Return the (X, Y) coordinate for the center point of the cell that contains the specified text.  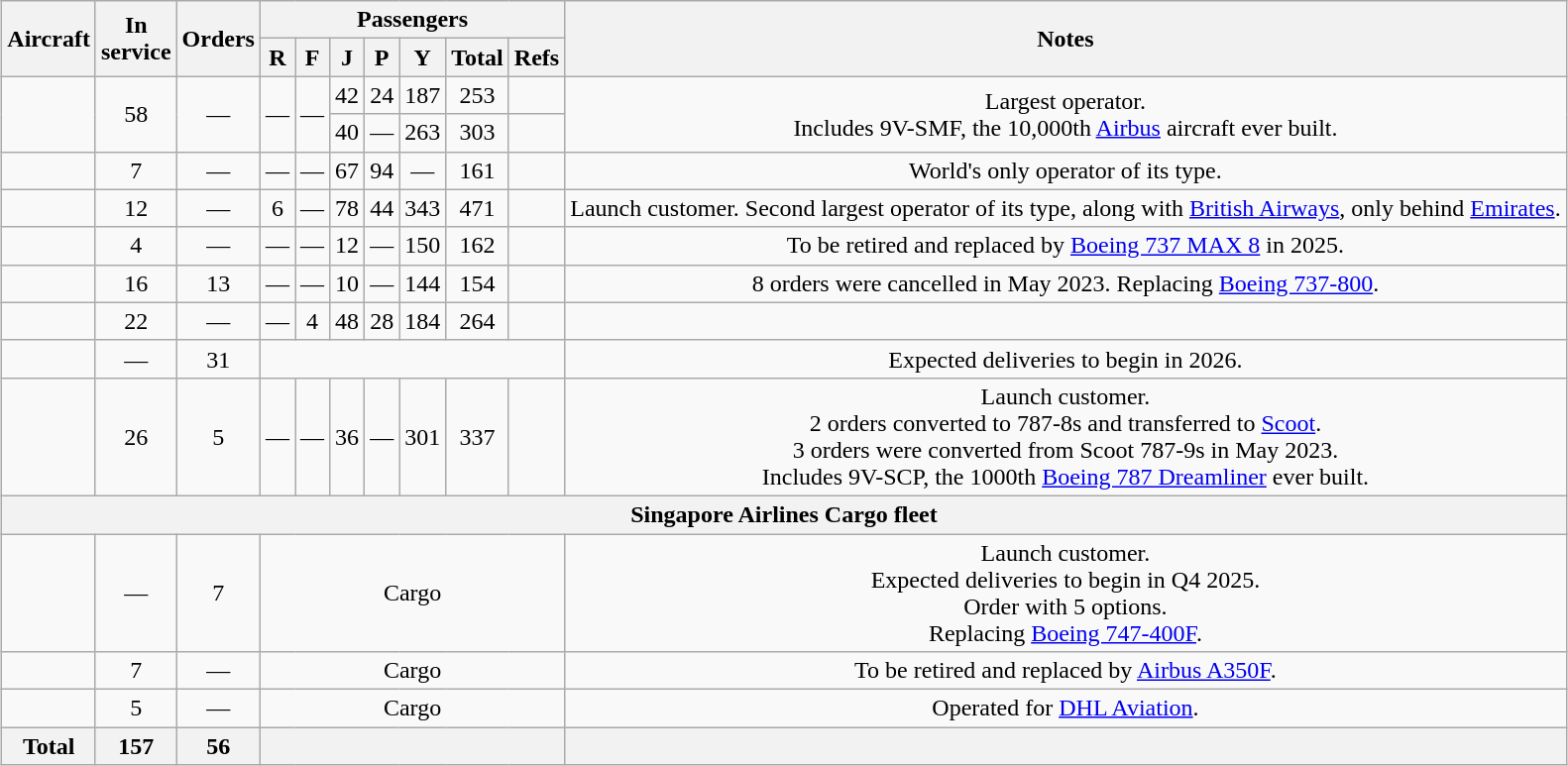
48 (347, 321)
162 (478, 246)
44 (383, 208)
Singapore Airlines Cargo fleet (784, 514)
Notes (1065, 39)
Launch customer. Second largest operator of its type, along with British Airways, only behind Emirates. (1065, 208)
To be retired and replaced by Airbus A350F. (1065, 671)
253 (478, 95)
67 (347, 170)
Launch customer.Expected deliveries to begin in Q4 2025. Order with 5 options.Replacing Boeing 747-400F. (1065, 593)
40 (347, 133)
58 (136, 114)
24 (383, 95)
Passengers (412, 20)
16 (136, 283)
P (383, 57)
Refs (536, 57)
161 (478, 170)
Aircraft (50, 39)
13 (218, 283)
343 (422, 208)
31 (218, 359)
184 (422, 321)
56 (218, 746)
J (347, 57)
36 (347, 436)
Orders (218, 39)
6 (278, 208)
78 (347, 208)
303 (478, 133)
301 (422, 436)
337 (478, 436)
Expected deliveries to begin in 2026. (1065, 359)
Operated for DHL Aviation. (1065, 709)
Y (422, 57)
World's only operator of its type. (1065, 170)
8 orders were cancelled in May 2023. Replacing Boeing 737-800. (1065, 283)
187 (422, 95)
264 (478, 321)
R (278, 57)
263 (422, 133)
144 (422, 283)
To be retired and replaced by Boeing 737 MAX 8 in 2025. (1065, 246)
157 (136, 746)
42 (347, 95)
22 (136, 321)
26 (136, 436)
154 (478, 283)
94 (383, 170)
10 (347, 283)
471 (478, 208)
28 (383, 321)
F (313, 57)
150 (422, 246)
In service (136, 39)
Largest operator.Includes 9V-SMF, the 10,000th Airbus aircraft ever built. (1065, 114)
